Output the [x, y] coordinate of the center of the cell containing the given text.  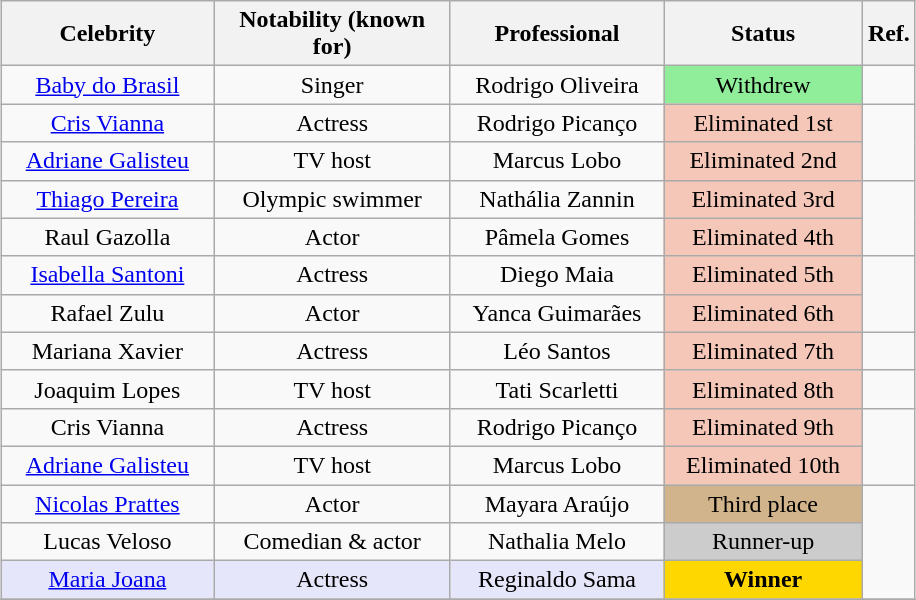
Winner [764, 580]
Yanca Guimarães [557, 313]
Eliminated 7th [764, 351]
Notability (known for) [332, 34]
Rafael Zulu [108, 313]
Singer [332, 85]
Comedian & actor [332, 542]
Mariana Xavier [108, 351]
Status [764, 34]
Eliminated 9th [764, 427]
Runner-up [764, 542]
Eliminated 4th [764, 237]
Professional [557, 34]
Raul Gazolla [108, 237]
Mayara Araújo [557, 503]
Olympic swimmer [332, 199]
Eliminated 10th [764, 465]
Ref. [888, 34]
Eliminated 3rd [764, 199]
Eliminated 5th [764, 275]
Eliminated 1st [764, 123]
Maria Joana [108, 580]
Tati Scarletti [557, 389]
Baby do Brasil [108, 85]
Thiago Pereira [108, 199]
Rodrigo Oliveira [557, 85]
Eliminated 2nd [764, 161]
Diego Maia [557, 275]
Nathalia Melo [557, 542]
Celebrity [108, 34]
Léo Santos [557, 351]
Reginaldo Sama [557, 580]
Joaquim Lopes [108, 389]
Third place [764, 503]
Eliminated 6th [764, 313]
Withdrew [764, 85]
Isabella Santoni [108, 275]
Pâmela Gomes [557, 237]
Eliminated 8th [764, 389]
Nicolas Prattes [108, 503]
Lucas Veloso [108, 542]
Nathália Zannin [557, 199]
